Locate the cell with the specified text and output its [x, y] center coordinate. 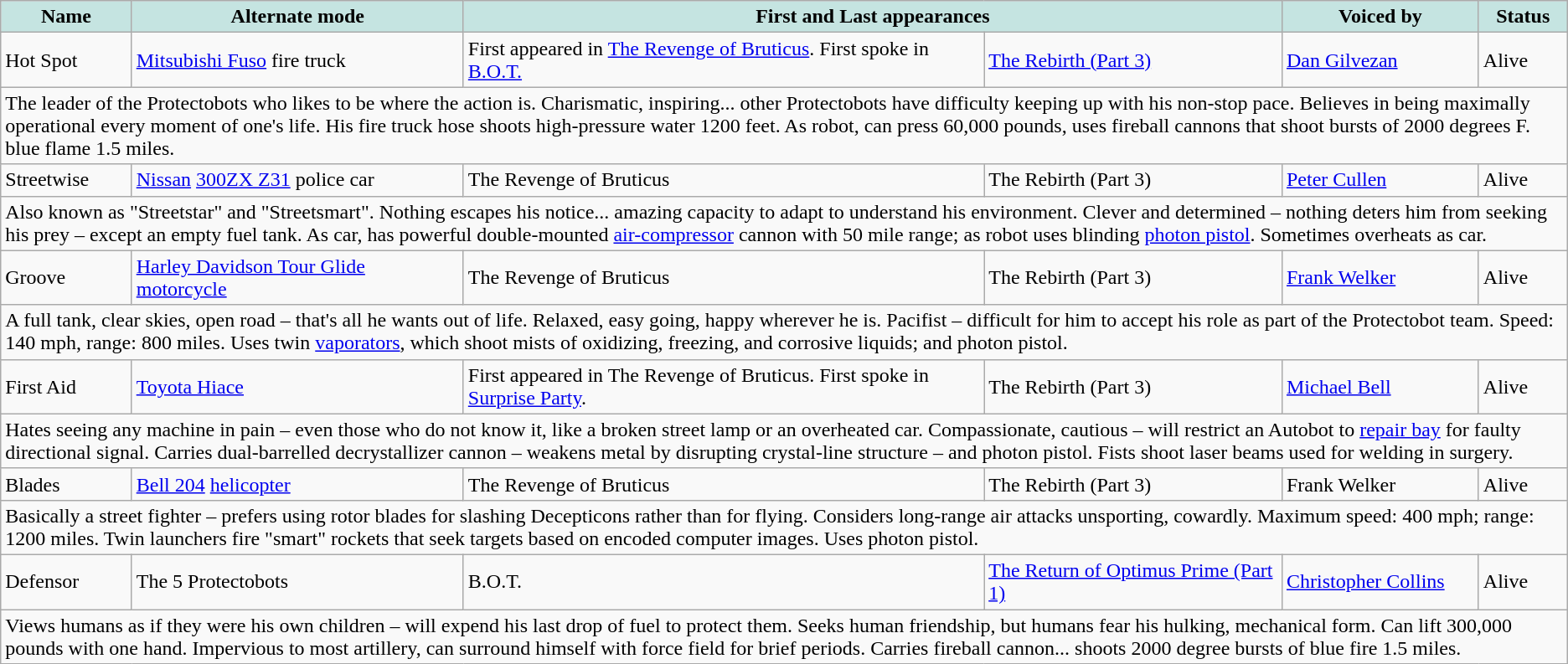
Status [1523, 17]
Defensor [66, 581]
B.O.T. [724, 581]
Blades [66, 484]
First Aid [66, 387]
Streetwise [66, 180]
Toyota Hiace [297, 387]
Michael Bell [1380, 387]
The 5 Protectobots [297, 581]
Hot Spot [66, 60]
Nissan 300ZX Z31 police car [297, 180]
Name [66, 17]
First appeared in The Revenge of Bruticus. First spoke in Surprise Party. [724, 387]
Harley Davidson Tour Glide motorcycle [297, 278]
Bell 204 helicopter [297, 484]
Christopher Collins [1380, 581]
Mitsubishi Fuso fire truck [297, 60]
First appeared in The Revenge of Bruticus. First spoke in B.O.T. [724, 60]
Dan Gilvezan [1380, 60]
Groove [66, 278]
Alternate mode [297, 17]
The Return of Optimus Prime (Part 1) [1133, 581]
Peter Cullen [1380, 180]
Voiced by [1380, 17]
First and Last appearances [873, 17]
